Scan for the cell matching the given text and deliver its (X, Y) coordinate at center. 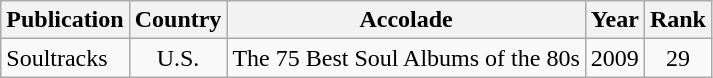
2009 (614, 58)
U.S. (178, 58)
Publication (65, 20)
Country (178, 20)
The 75 Best Soul Albums of the 80s (406, 58)
Rank (678, 20)
Year (614, 20)
29 (678, 58)
Soultracks (65, 58)
Accolade (406, 20)
